Find where the given text appears and provide that cell's center as (x, y) coordinate. 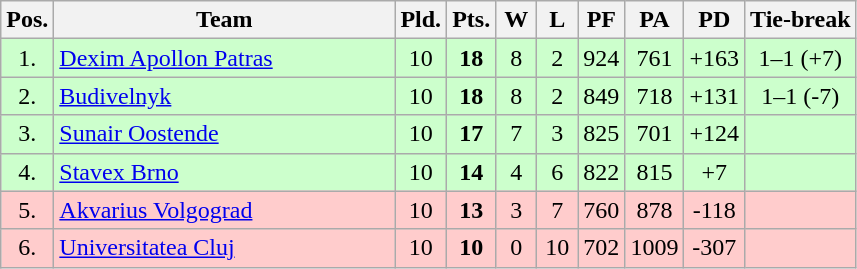
760 (602, 210)
1009 (654, 248)
702 (602, 248)
Pos. (28, 20)
878 (654, 210)
Pld. (421, 20)
Stavex Brno (224, 172)
1–1 (+7) (801, 58)
Pts. (472, 20)
13 (472, 210)
2. (28, 96)
Dexim Apollon Patras (224, 58)
Team (224, 20)
PA (654, 20)
PD (714, 20)
6. (28, 248)
Akvarius Volgograd (224, 210)
6 (558, 172)
+163 (714, 58)
701 (654, 134)
Budivelnyk (224, 96)
825 (602, 134)
5. (28, 210)
17 (472, 134)
Universitatea Cluj (224, 248)
1. (28, 58)
3. (28, 134)
-307 (714, 248)
PF (602, 20)
924 (602, 58)
+7 (714, 172)
14 (472, 172)
Sunair Oostende (224, 134)
Tie-break (801, 20)
-118 (714, 210)
761 (654, 58)
4 (516, 172)
822 (602, 172)
+124 (714, 134)
L (558, 20)
+131 (714, 96)
W (516, 20)
849 (602, 96)
0 (516, 248)
4. (28, 172)
718 (654, 96)
815 (654, 172)
1–1 (-7) (801, 96)
